Locate the cell with the specified text and output its [X, Y] center coordinate. 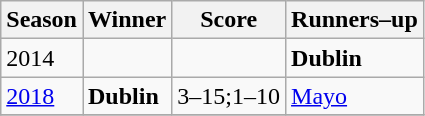
2014 [42, 58]
Mayo [355, 96]
Winner [126, 20]
2018 [42, 96]
Season [42, 20]
3–15;1–10 [229, 96]
Runners–up [355, 20]
Score [229, 20]
